Return (X, Y) of the center of cell containing provided text 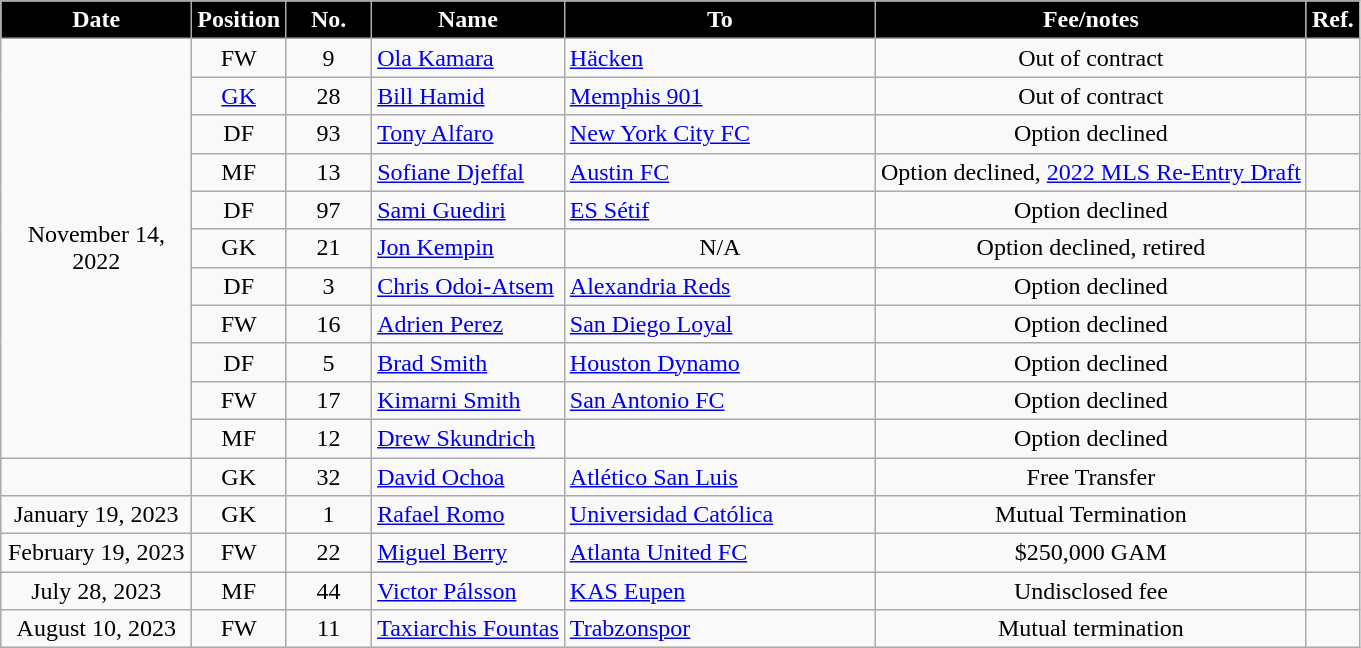
Mutual termination (1090, 629)
July 28, 2023 (96, 591)
Sami Guediri (468, 210)
David Ochoa (468, 477)
Position (239, 20)
Brad Smith (468, 362)
Sofiane Djeffal (468, 172)
3 (329, 286)
93 (329, 134)
97 (329, 210)
Miguel Berry (468, 553)
Option declined, retired (1090, 248)
13 (329, 172)
Undisclosed fee (1090, 591)
Atlético San Luis (720, 477)
1 (329, 515)
Taxiarchis Fountas (468, 629)
$250,000 GAM (1090, 553)
Fee/notes (1090, 20)
Mutual Termination (1090, 515)
Austin FC (720, 172)
Adrien Perez (468, 324)
44 (329, 591)
November 14, 2022 (96, 248)
22 (329, 553)
Alexandria Reds (720, 286)
Rafael Romo (468, 515)
28 (329, 96)
Date (96, 20)
February 19, 2023 (96, 553)
To (720, 20)
12 (329, 438)
Bill Hamid (468, 96)
ES Sétif (720, 210)
Ola Kamara (468, 58)
9 (329, 58)
Houston Dynamo (720, 362)
Universidad Católica (720, 515)
San Antonio FC (720, 400)
11 (329, 629)
Option declined, 2022 MLS Re-Entry Draft (1090, 172)
16 (329, 324)
January 19, 2023 (96, 515)
KAS Eupen (720, 591)
August 10, 2023 (96, 629)
Name (468, 20)
Free Transfer (1090, 477)
Victor Pálsson (468, 591)
Chris Odoi-Atsem (468, 286)
Kimarni Smith (468, 400)
No. (329, 20)
32 (329, 477)
Drew Skundrich (468, 438)
Memphis 901 (720, 96)
Trabzonspor (720, 629)
Tony Alfaro (468, 134)
San Diego Loyal (720, 324)
N/A (720, 248)
21 (329, 248)
New York City FC (720, 134)
17 (329, 400)
5 (329, 362)
Häcken (720, 58)
Ref. (1332, 20)
Atlanta United FC (720, 553)
Jon Kempin (468, 248)
